Scan for the cell matching the given text and deliver its [x, y] coordinate at center. 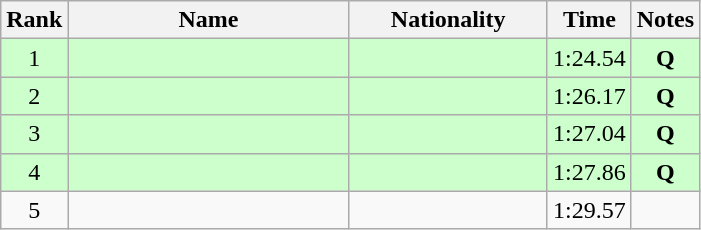
1:27.04 [589, 134]
5 [34, 210]
1:27.86 [589, 172]
Rank [34, 20]
1 [34, 58]
Nationality [448, 20]
Name [208, 20]
2 [34, 96]
Notes [665, 20]
1:29.57 [589, 210]
Time [589, 20]
4 [34, 172]
3 [34, 134]
1:24.54 [589, 58]
1:26.17 [589, 96]
